From the cell containing the given text, extract its center point as (x, y) coordinate. 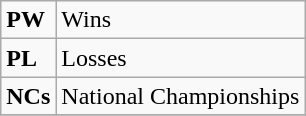
National Championships (180, 96)
Wins (180, 20)
PW (28, 20)
NCs (28, 96)
PL (28, 58)
Losses (180, 58)
